Provide the (x, y) coordinate of the cell's center where the given text is located.  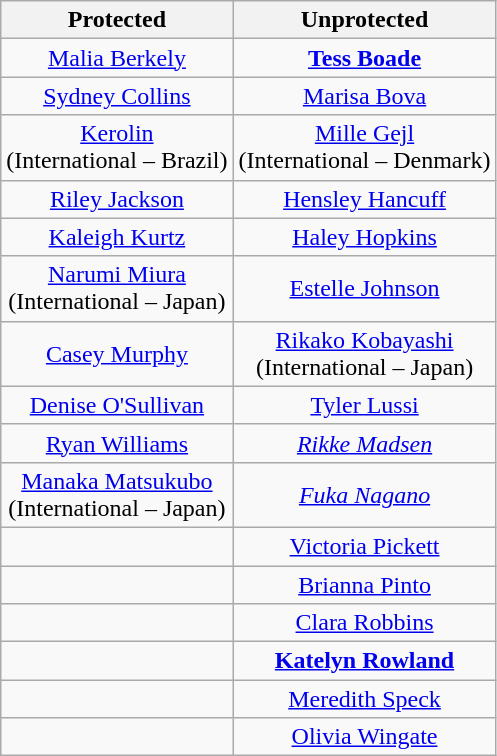
Clara Robbins (364, 623)
Denise O'Sullivan (117, 405)
Victoria Pickett (364, 546)
Riley Jackson (117, 199)
Brianna Pinto (364, 585)
Rikke Madsen (364, 443)
Fuka Nagano (364, 494)
Estelle Johnson (364, 288)
Olivia Wingate (364, 737)
Marisa Bova (364, 96)
Casey Murphy (117, 354)
Sydney Collins (117, 96)
Narumi Miura(International – Japan) (117, 288)
Tess Boade (364, 58)
Haley Hopkins (364, 237)
Rikako Kobayashi(International – Japan) (364, 354)
Meredith Speck (364, 699)
Tyler Lussi (364, 405)
Ryan Williams (117, 443)
Protected (117, 20)
Manaka Matsukubo(International – Japan) (117, 494)
Katelyn Rowland (364, 661)
Kerolin(International – Brazil) (117, 148)
Kaleigh Kurtz (117, 237)
Unprotected (364, 20)
Mille Gejl(International – Denmark) (364, 148)
Hensley Hancuff (364, 199)
Malia Berkely (117, 58)
